Detect which cell encompasses the target text, then output its [x, y] center coordinate. 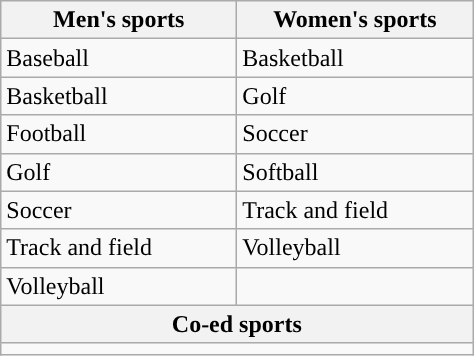
Baseball [119, 58]
Men's sports [119, 20]
Softball [355, 172]
Football [119, 134]
Women's sports [355, 20]
Co-ed sports [237, 324]
